Find where the given text appears and provide that cell's center as (X, Y) coordinate. 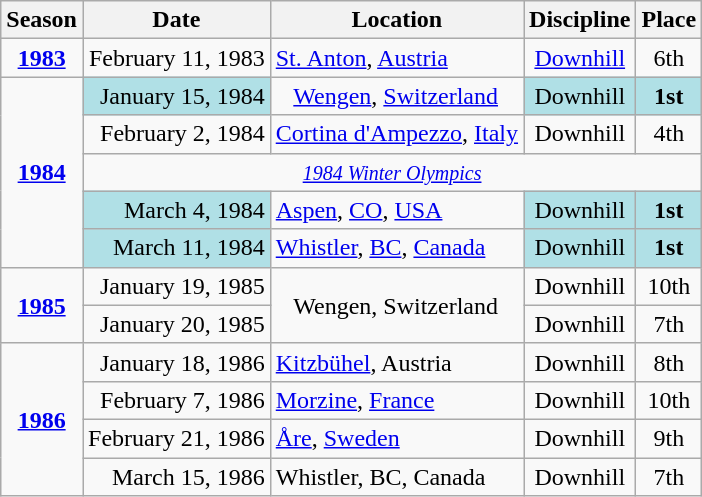
Kitzbühel, Austria (396, 362)
Morzine, France (396, 400)
February 7, 1986 (176, 400)
February 21, 1986 (176, 438)
1984 (42, 172)
February 2, 1984 (176, 134)
9th (669, 438)
Location (396, 20)
March 11, 1984 (176, 248)
1983 (42, 58)
8th (669, 362)
1984 Winter Olympics (392, 172)
Discipline (580, 20)
St. Anton, Austria (396, 58)
6th (669, 58)
Date (176, 20)
1986 (42, 419)
January 20, 1985 (176, 324)
Season (42, 20)
February 11, 1983 (176, 58)
March 15, 1986 (176, 477)
Åre, Sweden (396, 438)
4th (669, 134)
1985 (42, 305)
Place (669, 20)
January 15, 1984 (176, 96)
Cortina d'Ampezzo, Italy (396, 134)
Aspen, CO, USA (396, 210)
January 19, 1985 (176, 286)
January 18, 1986 (176, 362)
March 4, 1984 (176, 210)
